For the text-containing cell, return its midpoint in (x, y) coordinate format. 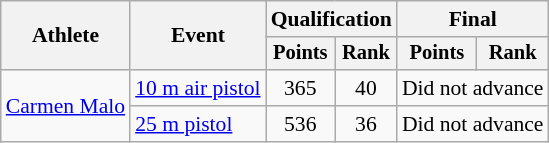
365 (300, 88)
36 (366, 124)
Qualification (332, 19)
Athlete (66, 36)
10 m air pistol (198, 88)
40 (366, 88)
Carmen Malo (66, 106)
Event (198, 36)
Final (473, 19)
25 m pistol (198, 124)
536 (300, 124)
